Provide the [x, y] coordinate of the cell's center where the given text is located.  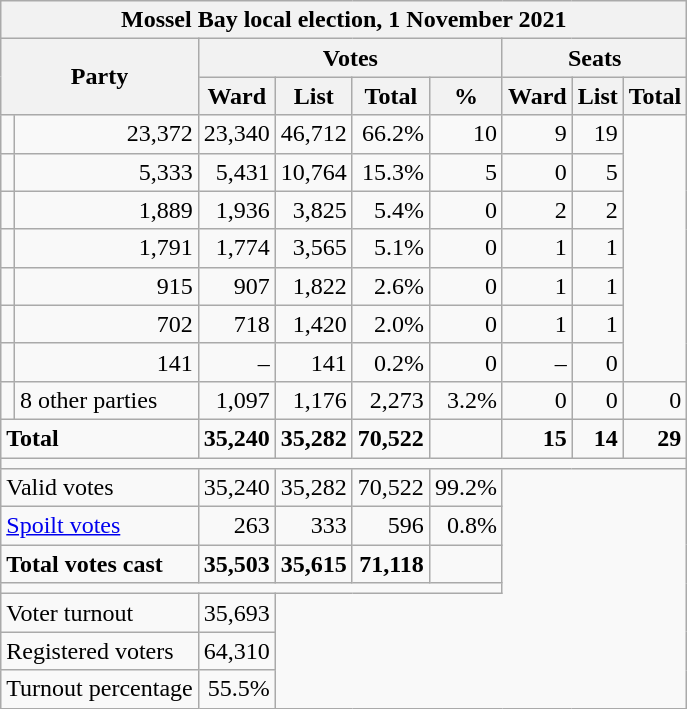
2.6% [390, 286]
66.2% [390, 134]
29 [655, 438]
5.4% [390, 210]
15 [537, 438]
907 [236, 286]
5,431 [236, 172]
9 [537, 134]
1,936 [236, 210]
915 [106, 286]
64,310 [236, 651]
Spoilt votes [100, 526]
Seats [594, 58]
Mossel Bay local election, 1 November 2021 [344, 20]
1,420 [314, 324]
1,176 [314, 400]
% [466, 96]
46,712 [314, 134]
1,889 [106, 210]
1,774 [236, 248]
Voter turnout [100, 613]
2,273 [390, 400]
1,822 [314, 286]
333 [314, 526]
35,615 [314, 564]
10,764 [314, 172]
35,693 [236, 613]
23,340 [236, 134]
19 [598, 134]
1,097 [236, 400]
5,333 [106, 172]
596 [390, 526]
702 [106, 324]
5.1% [390, 248]
0.2% [390, 362]
71,118 [390, 564]
Turnout percentage [100, 689]
3,565 [314, 248]
Valid votes [100, 488]
23,372 [106, 134]
99.2% [466, 488]
14 [598, 438]
2.0% [390, 324]
3.2% [466, 400]
Registered voters [100, 651]
Votes [350, 58]
263 [236, 526]
Party [100, 77]
10 [466, 134]
15.3% [390, 172]
0.8% [466, 526]
3,825 [314, 210]
718 [236, 324]
8 other parties [106, 400]
1,791 [106, 248]
35,503 [236, 564]
Total votes cast [100, 564]
55.5% [236, 689]
